Determine the (x, y) coordinate at the center of the cell enclosing the given text.  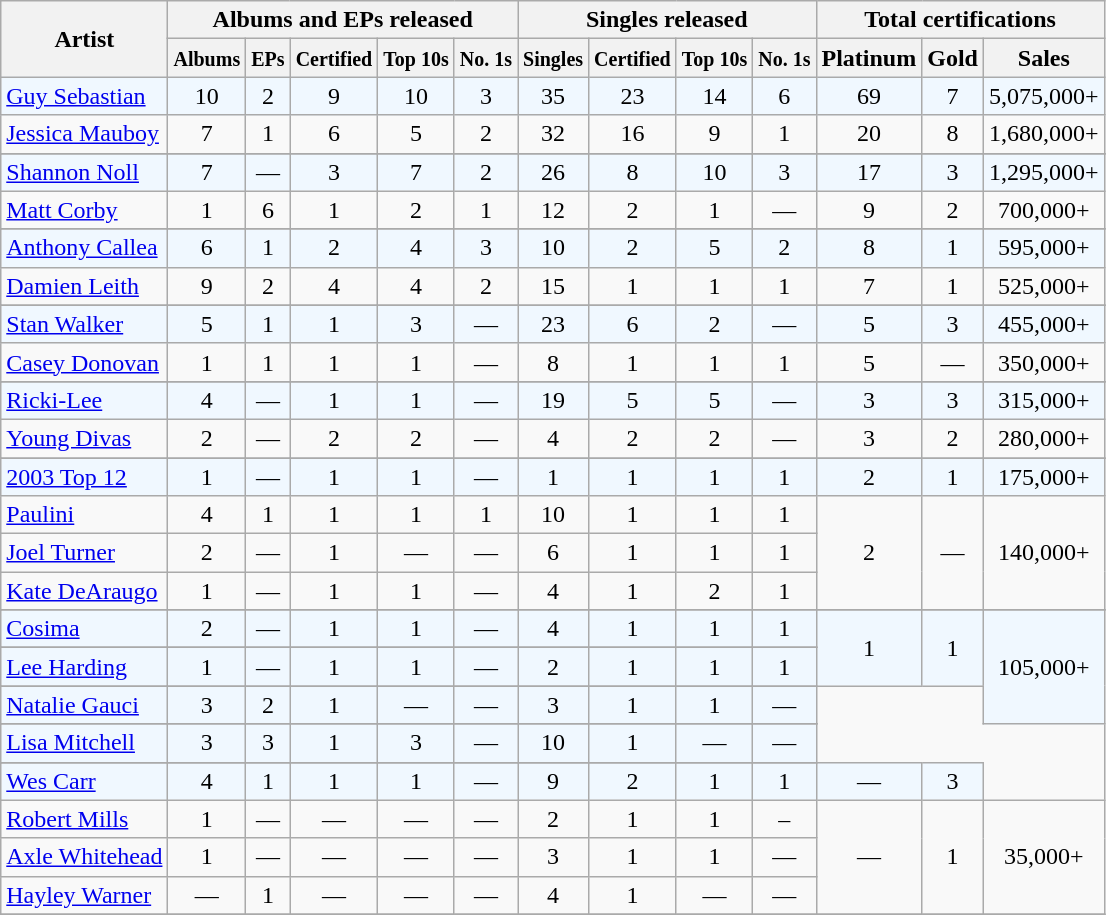
140,000+ (1044, 553)
Casey Donovan (84, 362)
Anthony Callea (84, 248)
16 (633, 134)
14 (714, 96)
Sales (1044, 58)
Robert Mills (84, 819)
26 (554, 172)
5,075,000+ (1044, 96)
2003 Top 12 (84, 477)
– (784, 819)
Paulini (84, 515)
Young Divas (84, 438)
69 (869, 96)
525,000+ (1044, 286)
35 (554, 96)
Damien Leith (84, 286)
315,000+ (1044, 400)
Artist (84, 39)
12 (554, 210)
350,000+ (1044, 362)
Guy Sebastian (84, 96)
Albums and EPs released (343, 20)
Hayley Warner (84, 895)
Ricki-Lee (84, 400)
Joel Turner (84, 553)
Axle Whitehead (84, 857)
19 (554, 400)
595,000+ (1044, 248)
Matt Corby (84, 210)
175,000+ (1044, 477)
32 (554, 134)
EPs (268, 58)
Wes Carr (84, 781)
Lee Harding (84, 667)
Stan Walker (84, 324)
280,000+ (1044, 438)
Natalie Gauci (84, 705)
Kate DeAraugo (84, 591)
700,000+ (1044, 210)
455,000+ (1044, 324)
Shannon Noll (84, 172)
17 (869, 172)
1,295,000+ (1044, 172)
Gold (953, 58)
20 (869, 134)
35,000+ (1044, 857)
1,680,000+ (1044, 134)
Cosima (84, 629)
Jessica Mauboy (84, 134)
Albums (207, 58)
Singles released (667, 20)
Platinum (869, 58)
15 (554, 286)
105,000+ (1044, 667)
Total certifications (960, 20)
Lisa Mitchell (84, 743)
Singles (554, 58)
